Locate the cell with the specified text and output its (X, Y) center coordinate. 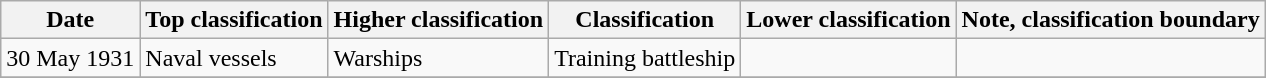
Warships (438, 58)
Top classification (234, 20)
Training battleship (645, 58)
Note, classification boundary (1110, 20)
Naval vessels (234, 58)
Date (70, 20)
Lower classification (848, 20)
30 May 1931 (70, 58)
Classification (645, 20)
Higher classification (438, 20)
